Return the [X, Y] coordinate for the center point of the cell that contains the specified text.  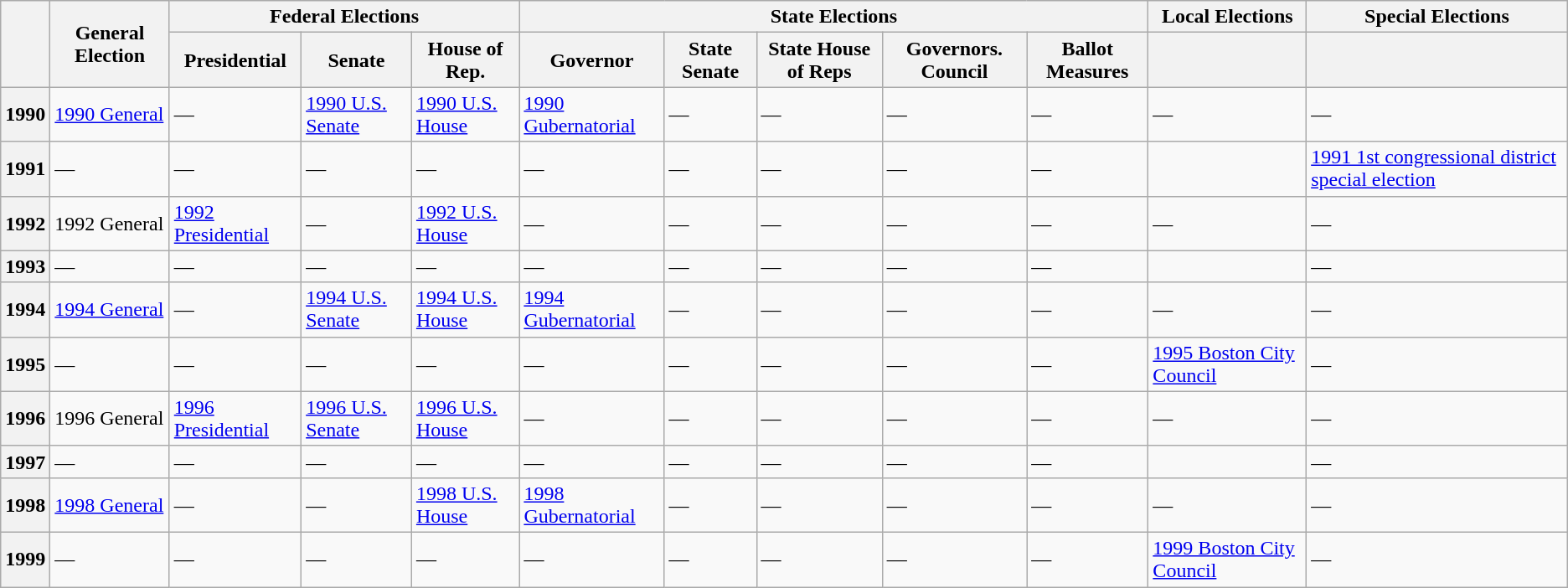
1996 [25, 419]
1994 Gubernatorial [591, 310]
1990 General [110, 114]
1991 1st congressional district special election [1437, 169]
Senate [357, 60]
1995 Boston City Council [1228, 364]
Governors. Council [954, 60]
1994 U.S. House [465, 310]
1998 General [110, 504]
State Senate [710, 60]
Local Elections [1228, 17]
1996 General [110, 419]
1991 [25, 169]
Federal Elections [344, 17]
1992 General [110, 223]
1990 U.S. House [465, 114]
1996 Presidential [235, 419]
Special Elections [1437, 17]
1996 U.S. Senate [357, 419]
1998 [25, 504]
1997 [25, 462]
1996 U.S. House [465, 419]
1992 Presidential [235, 223]
Governor [591, 60]
State Elections [834, 17]
1992 [25, 223]
1998 U.S. House [465, 504]
1993 [25, 266]
House of Rep. [465, 60]
State House of Reps [819, 60]
1990 [25, 114]
1999 [25, 560]
1998 Gubernatorial [591, 504]
1994 [25, 310]
1995 [25, 364]
1994 General [110, 310]
Presidential [235, 60]
1990 U.S. Senate [357, 114]
1992 U.S. House [465, 223]
1999 Boston City Council [1228, 560]
1990 Gubernatorial [591, 114]
Ballot Measures [1087, 60]
1994 U.S. Senate [357, 310]
General Election [110, 44]
